Return [X, Y] of the center of cell containing provided text 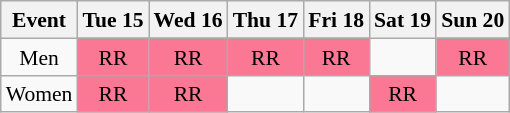
Tue 15 [112, 20]
Wed 16 [188, 20]
Women [40, 94]
Sat 19 [402, 20]
Event [40, 20]
Thu 17 [266, 20]
Sun 20 [472, 20]
Fri 18 [336, 20]
Men [40, 56]
